Search for the cell housing the specified text and yield its (X, Y) center coordinate. 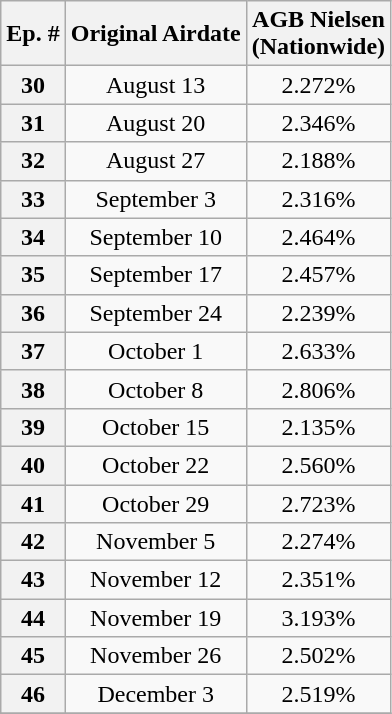
46 (33, 694)
September 3 (156, 199)
44 (33, 618)
36 (33, 313)
37 (33, 351)
Original Airdate (156, 34)
2.272% (318, 85)
August 27 (156, 161)
2.560% (318, 465)
Ep. # (33, 34)
2.633% (318, 351)
3.193% (318, 618)
35 (33, 275)
November 5 (156, 542)
2.723% (318, 503)
November 12 (156, 580)
2.351% (318, 580)
AGB Nielsen(Nationwide) (318, 34)
40 (33, 465)
November 19 (156, 618)
September 24 (156, 313)
October 22 (156, 465)
31 (33, 123)
2.519% (318, 694)
38 (33, 389)
41 (33, 503)
2.188% (318, 161)
2.316% (318, 199)
2.464% (318, 237)
2.806% (318, 389)
December 3 (156, 694)
33 (33, 199)
39 (33, 427)
42 (33, 542)
September 10 (156, 237)
2.274% (318, 542)
2.502% (318, 656)
34 (33, 237)
2.239% (318, 313)
32 (33, 161)
2.457% (318, 275)
August 13 (156, 85)
November 26 (156, 656)
43 (33, 580)
October 15 (156, 427)
October 1 (156, 351)
2.135% (318, 427)
September 17 (156, 275)
30 (33, 85)
October 29 (156, 503)
45 (33, 656)
October 8 (156, 389)
August 20 (156, 123)
2.346% (318, 123)
